Provide the (x, y) coordinate of the cell's center where the given text is located.  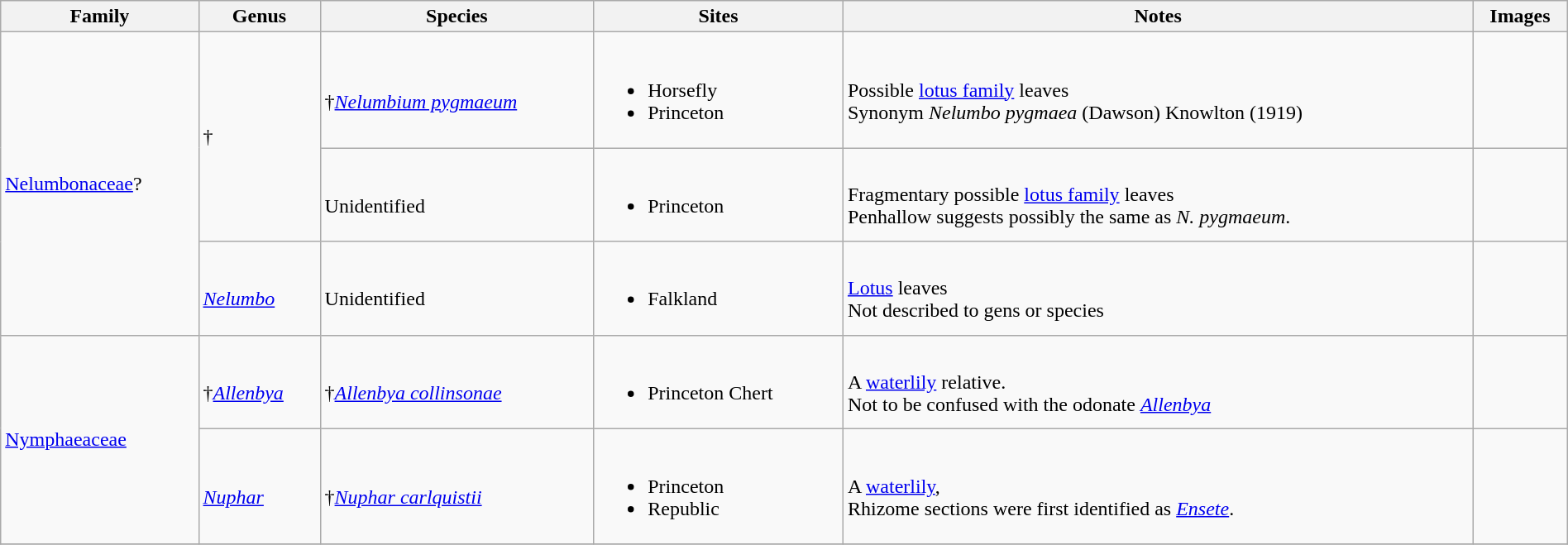
Species (457, 17)
A waterlily relative.Not to be confused with the odonate Allenbya (1158, 382)
Nelumbonaceae? (99, 184)
Images (1520, 17)
Nelumbo (260, 288)
Genus (260, 17)
HorseflyPrinceton (719, 90)
PrincetonRepublic (719, 486)
Nuphar (260, 486)
Family (99, 17)
Nymphaeaceae (99, 440)
† (260, 137)
Notes (1158, 17)
Sites (719, 17)
†Allenbya (260, 382)
Lotus leavesNot described to gens or species (1158, 288)
A waterlily, Rhizome sections were first identified as Ensete. (1158, 486)
†Nuphar carlquistii (457, 486)
Fragmentary possible lotus family leavesPenhallow suggests possibly the same as N. pygmaeum. (1158, 195)
Falkland (719, 288)
Princeton Chert (719, 382)
Possible lotus family leavesSynonym Nelumbo pygmaea (Dawson) Knowlton (1919) (1158, 90)
†Allenbya collinsonae (457, 382)
Princeton (719, 195)
†Nelumbium pygmaeum (457, 90)
